Pinpoint the cell where the given text exists, returning its [X, Y] midpoint coordinate. 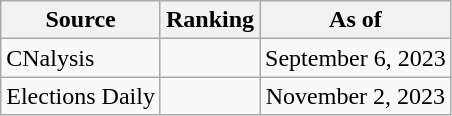
Elections Daily [81, 96]
CNalysis [81, 58]
Source [81, 20]
September 6, 2023 [356, 58]
November 2, 2023 [356, 96]
As of [356, 20]
Ranking [210, 20]
